Capture the cell that displays the provided text and extract its [x, y] central coordinate. 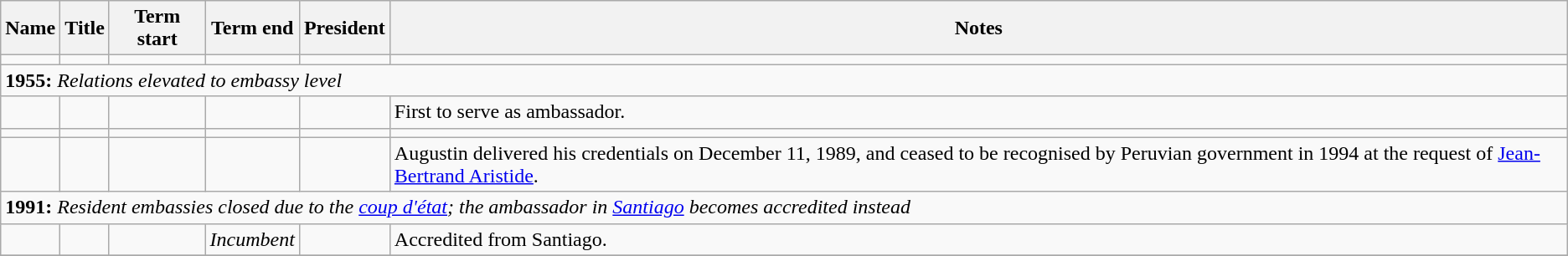
Name [30, 28]
Title [85, 28]
President [344, 28]
1955: Relations elevated to embassy level [784, 80]
Notes [978, 28]
Accredited from Santiago. [978, 239]
First to serve as ambassador. [978, 112]
Incumbent [252, 239]
Term start [157, 28]
Term end [252, 28]
1991: Resident embassies closed due to the coup d'état; the ambassador in Santiago becomes accredited instead [784, 207]
